Extract the (x, y) coordinate from the center of the cell holding the provided text.  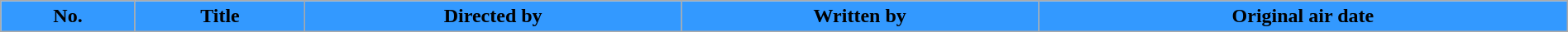
Directed by (493, 16)
Original air date (1303, 16)
No. (68, 16)
Written by (860, 16)
Title (220, 16)
